Pinpoint the cell where the given text exists, returning its (X, Y) midpoint coordinate. 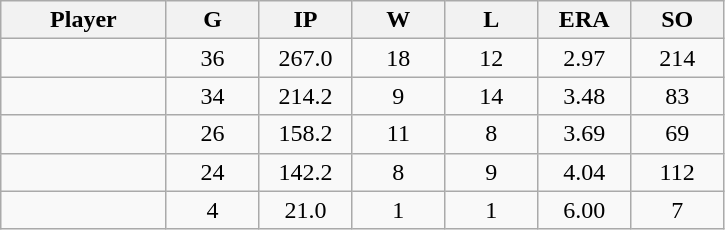
2.97 (584, 58)
ERA (584, 20)
26 (212, 134)
IP (306, 20)
12 (492, 58)
G (212, 20)
158.2 (306, 134)
4.04 (584, 172)
214.2 (306, 96)
36 (212, 58)
267.0 (306, 58)
34 (212, 96)
L (492, 20)
SO (678, 20)
Player (84, 20)
83 (678, 96)
69 (678, 134)
3.69 (584, 134)
W (398, 20)
11 (398, 134)
7 (678, 210)
18 (398, 58)
4 (212, 210)
21.0 (306, 210)
14 (492, 96)
3.48 (584, 96)
6.00 (584, 210)
112 (678, 172)
24 (212, 172)
214 (678, 58)
142.2 (306, 172)
